Extract the (x, y) coordinate from the center of the cell holding the provided text.  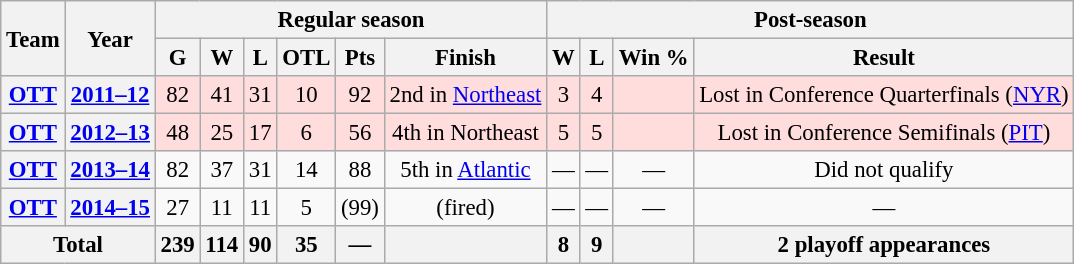
6 (306, 133)
88 (360, 170)
Pts (360, 58)
3 (564, 95)
Result (884, 58)
Total (78, 245)
Win % (653, 58)
Regular season (350, 20)
Post-season (810, 20)
Did not qualify (884, 170)
4 (596, 95)
114 (222, 245)
17 (260, 133)
2011–12 (110, 95)
Year (110, 38)
Lost in Conference Semifinals (PIT) (884, 133)
48 (178, 133)
Lost in Conference Quarterfinals (NYR) (884, 95)
37 (222, 170)
G (178, 58)
9 (596, 245)
4th in Northeast (465, 133)
2013–14 (110, 170)
5th in Atlantic (465, 170)
2nd in Northeast (465, 95)
Team (33, 38)
2012–13 (110, 133)
35 (306, 245)
10 (306, 95)
56 (360, 133)
92 (360, 95)
41 (222, 95)
8 (564, 245)
90 (260, 245)
OTL (306, 58)
2 playoff appearances (884, 245)
239 (178, 245)
(99) (360, 208)
2014–15 (110, 208)
(fired) (465, 208)
25 (222, 133)
14 (306, 170)
Finish (465, 58)
27 (178, 208)
